Return [x, y] of the center of cell containing provided text 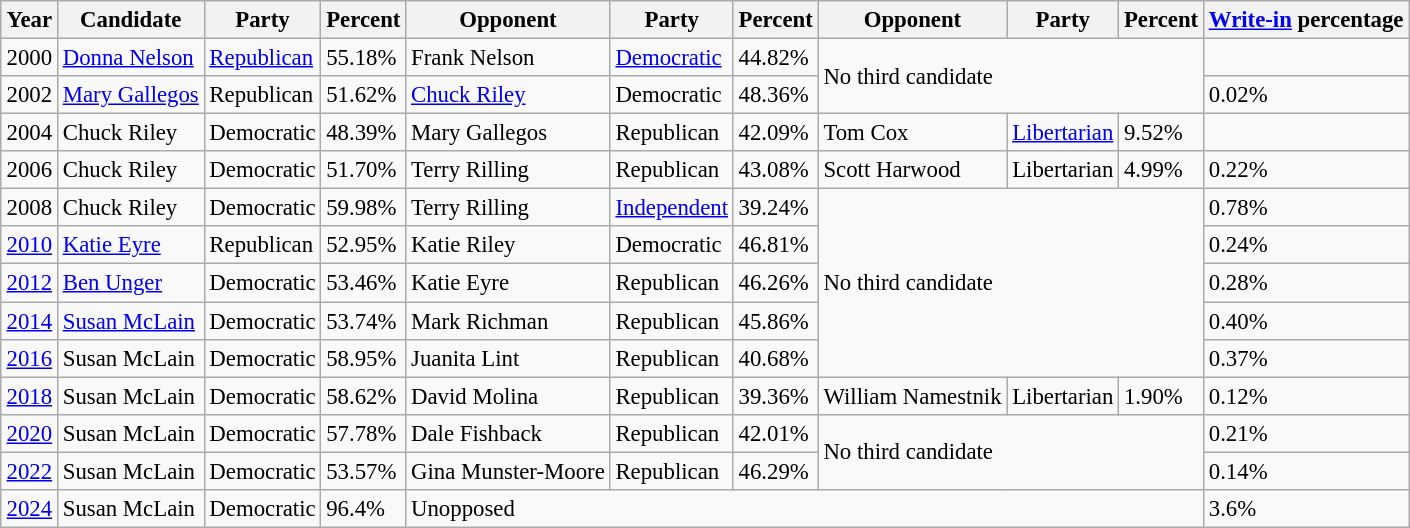
2022 [29, 471]
96.4% [364, 508]
0.40% [1306, 321]
2008 [29, 208]
Candidate [130, 20]
0.37% [1306, 358]
55.18% [364, 57]
48.36% [776, 95]
53.46% [364, 283]
2004 [29, 133]
52.95% [364, 245]
2016 [29, 358]
0.21% [1306, 433]
2010 [29, 245]
Gina Munster-Moore [508, 471]
Year [29, 20]
0.02% [1306, 95]
Scott Harwood [912, 170]
2014 [29, 321]
2006 [29, 170]
42.09% [776, 133]
59.98% [364, 208]
2018 [29, 396]
Independent [672, 208]
Ben Unger [130, 283]
0.12% [1306, 396]
2020 [29, 433]
57.78% [364, 433]
51.70% [364, 170]
42.01% [776, 433]
Unopposed [805, 508]
Katie Riley [508, 245]
46.26% [776, 283]
2000 [29, 57]
Write-in percentage [1306, 20]
46.29% [776, 471]
Donna Nelson [130, 57]
51.62% [364, 95]
48.39% [364, 133]
Dale Fishback [508, 433]
4.99% [1162, 170]
44.82% [776, 57]
46.81% [776, 245]
2002 [29, 95]
2012 [29, 283]
3.6% [1306, 508]
Frank Nelson [508, 57]
43.08% [776, 170]
William Namestnik [912, 396]
39.36% [776, 396]
Mark Richman [508, 321]
0.24% [1306, 245]
Juanita Lint [508, 358]
58.62% [364, 396]
David Molina [508, 396]
1.90% [1162, 396]
53.74% [364, 321]
9.52% [1162, 133]
0.28% [1306, 283]
0.14% [1306, 471]
45.86% [776, 321]
58.95% [364, 358]
40.68% [776, 358]
39.24% [776, 208]
0.22% [1306, 170]
53.57% [364, 471]
2024 [29, 508]
0.78% [1306, 208]
Tom Cox [912, 133]
